Extract the (X, Y) coordinate from the center of the cell holding the provided text.  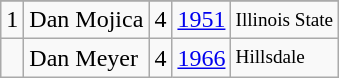
1966 (202, 58)
Dan Meyer (86, 58)
Hillsdale (284, 58)
Illinois State (284, 20)
1 (12, 20)
1951 (202, 20)
Dan Mojica (86, 20)
